Locate the cell with the specified text and output its [X, Y] center coordinate. 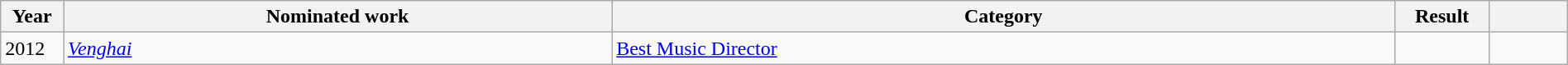
Nominated work [337, 17]
2012 [32, 48]
Best Music Director [1004, 48]
Venghai [337, 48]
Year [32, 17]
Category [1004, 17]
Result [1442, 17]
